Extract the (X, Y) coordinate from the center of the cell holding the provided text.  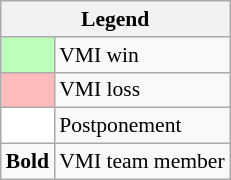
Postponement (142, 126)
Bold (28, 162)
VMI win (142, 55)
VMI team member (142, 162)
VMI loss (142, 90)
Legend (116, 19)
